Search for the cell housing the specified text and yield its [x, y] center coordinate. 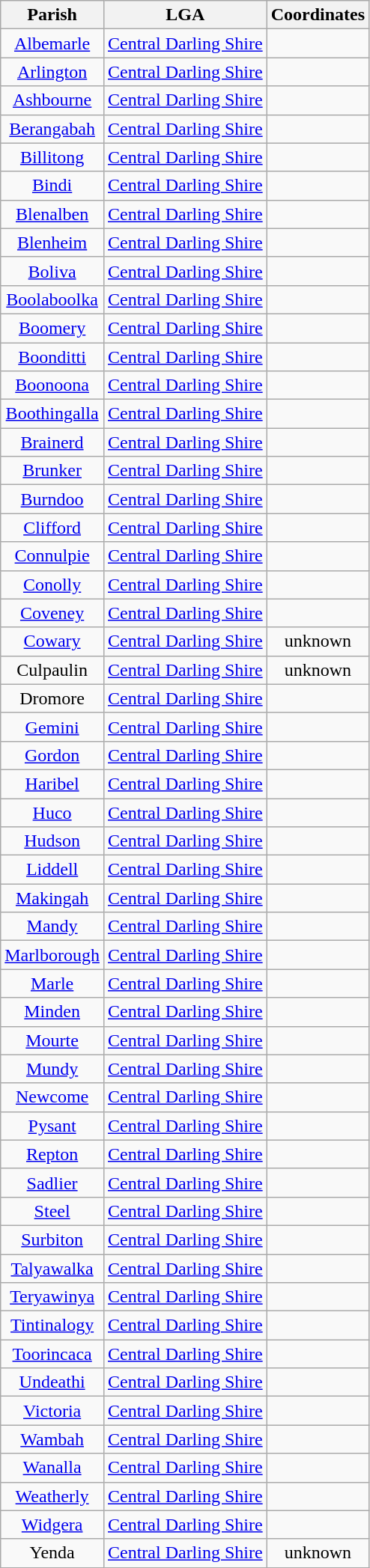
Coveney [52, 613]
Brunker [52, 471]
Surbiton [52, 1239]
Pysant [52, 1126]
Connulpie [52, 556]
Mundy [52, 1069]
Billitong [52, 157]
Makingah [52, 898]
Boonditti [52, 357]
Mandy [52, 927]
Haribel [52, 784]
Victoria [52, 1411]
Arlington [52, 72]
Brainerd [52, 442]
Talyawalka [52, 1269]
Repton [52, 1154]
Tintinalogy [52, 1326]
Undeathi [52, 1382]
Marlborough [52, 955]
Clifford [52, 528]
Albemarle [52, 43]
Blenalben [52, 214]
Wanalla [52, 1468]
Newcome [52, 1097]
Yenda [52, 1553]
Marle [52, 983]
Minden [52, 1012]
Gordon [52, 755]
Bindi [52, 186]
Boothingalla [52, 414]
Burndoo [52, 499]
Boolaboolka [52, 299]
Steel [52, 1211]
Boomery [52, 328]
Boliva [52, 271]
Teryawinya [52, 1297]
Blenheim [52, 242]
Toorincaca [52, 1354]
Ashbourne [52, 100]
Dromore [52, 698]
Conolly [52, 585]
Widgera [52, 1525]
Berangabah [52, 129]
Weatherly [52, 1496]
Mourte [52, 1040]
Coordinates [318, 15]
LGA [185, 15]
Sadlier [52, 1183]
Huco [52, 812]
Boonoona [52, 385]
Liddell [52, 870]
Hudson [52, 841]
Gemini [52, 727]
Cowary [52, 641]
Parish [52, 15]
Culpaulin [52, 670]
Wambah [52, 1439]
